Scan for the cell matching the given text and deliver its (X, Y) coordinate at center. 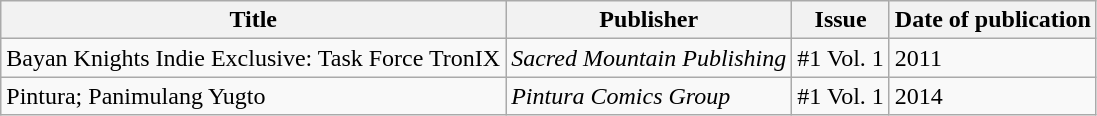
Pintura Comics Group (649, 96)
Publisher (649, 20)
Sacred Mountain Publishing (649, 58)
Pintura; Panimulang Yugto (254, 96)
Date of publication (992, 20)
2014 (992, 96)
Bayan Knights Indie Exclusive: Task Force TronIX (254, 58)
2011 (992, 58)
Title (254, 20)
Issue (841, 20)
